Return the (X, Y) coordinate for the center point of the cell that contains the specified text.  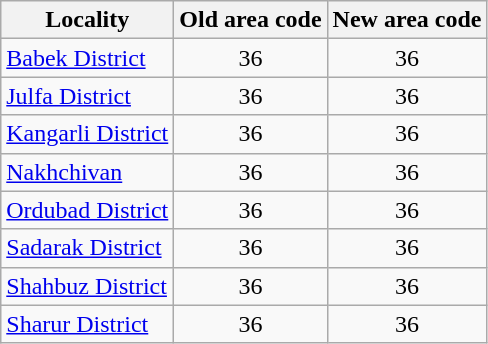
Ordubad District (88, 210)
Sadarak District (88, 248)
Sharur District (88, 324)
Julfa District (88, 96)
Old area code (250, 20)
Babek District (88, 58)
Locality (88, 20)
Kangarli District (88, 134)
Shahbuz District (88, 286)
New area code (407, 20)
Nakhchivan (88, 172)
